Return (X, Y) of the center of cell containing provided text 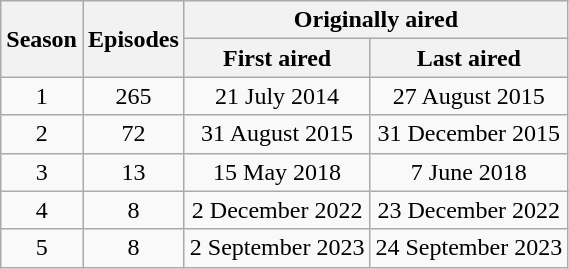
Originally aired (376, 20)
15 May 2018 (277, 172)
4 (42, 210)
31 December 2015 (469, 134)
2 September 2023 (277, 248)
Season (42, 39)
1 (42, 96)
72 (133, 134)
5 (42, 248)
24 September 2023 (469, 248)
13 (133, 172)
3 (42, 172)
2 December 2022 (277, 210)
Last aired (469, 58)
Episodes (133, 39)
23 December 2022 (469, 210)
27 August 2015 (469, 96)
31 August 2015 (277, 134)
7 June 2018 (469, 172)
2 (42, 134)
265 (133, 96)
21 July 2014 (277, 96)
First aired (277, 58)
